Return [X, Y] of the center of cell containing provided text 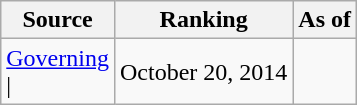
Ranking [203, 20]
October 20, 2014 [203, 72]
As of [325, 20]
Source [58, 20]
Governing| [58, 72]
